Capture the cell that displays the provided text and extract its [x, y] central coordinate. 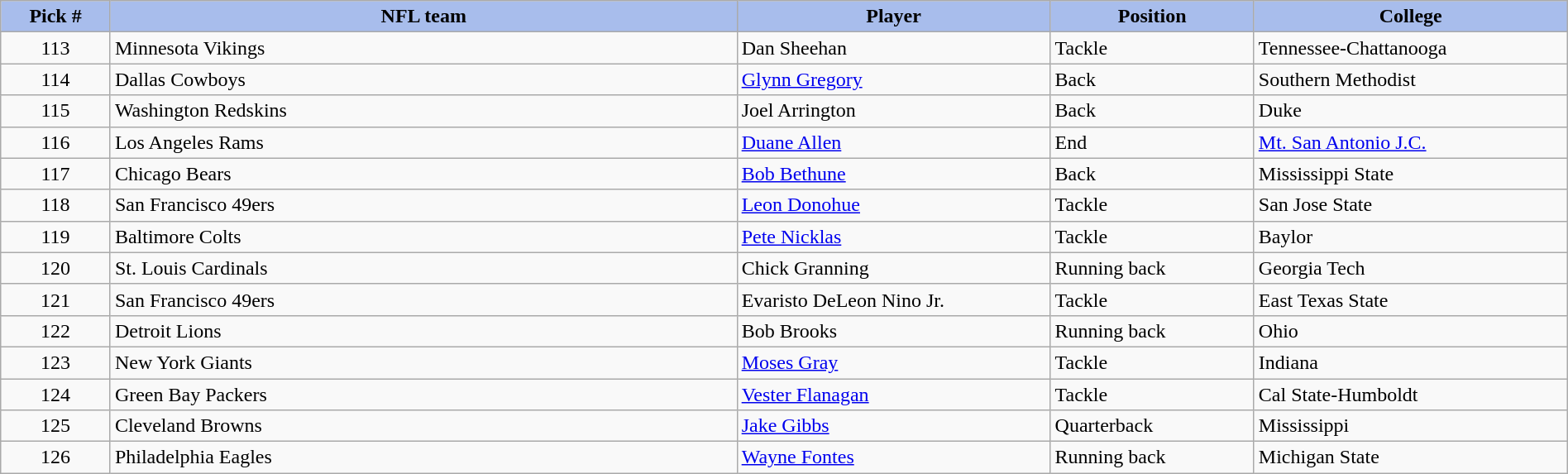
Quarterback [1152, 426]
126 [56, 457]
Mississippi State [1411, 174]
Evaristo DeLeon Nino Jr. [893, 299]
Dallas Cowboys [423, 79]
120 [56, 268]
San Jose State [1411, 205]
123 [56, 362]
115 [56, 111]
116 [56, 142]
Mississippi [1411, 426]
114 [56, 79]
Chick Granning [893, 268]
Los Angeles Rams [423, 142]
Wayne Fontes [893, 457]
Mt. San Antonio J.C. [1411, 142]
Dan Sheehan [893, 48]
Green Bay Packers [423, 395]
Michigan State [1411, 457]
Vester Flanagan [893, 395]
122 [56, 331]
Tennessee-Chattanooga [1411, 48]
Ohio [1411, 331]
Georgia Tech [1411, 268]
College [1411, 17]
Philadelphia Eagles [423, 457]
113 [56, 48]
Duke [1411, 111]
Minnesota Vikings [423, 48]
Indiana [1411, 362]
124 [56, 395]
Baltimore Colts [423, 237]
Moses Gray [893, 362]
Player [893, 17]
Chicago Bears [423, 174]
Duane Allen [893, 142]
St. Louis Cardinals [423, 268]
119 [56, 237]
Baylor [1411, 237]
NFL team [423, 17]
Washington Redskins [423, 111]
Bob Brooks [893, 331]
Jake Gibbs [893, 426]
125 [56, 426]
Leon Donohue [893, 205]
117 [56, 174]
121 [56, 299]
Cal State-Humboldt [1411, 395]
Pete Nicklas [893, 237]
Cleveland Browns [423, 426]
Pick # [56, 17]
Position [1152, 17]
East Texas State [1411, 299]
Joel Arrington [893, 111]
Glynn Gregory [893, 79]
New York Giants [423, 362]
118 [56, 205]
Southern Methodist [1411, 79]
Detroit Lions [423, 331]
Bob Bethune [893, 174]
End [1152, 142]
